Capture the cell that displays the provided text and extract its [x, y] central coordinate. 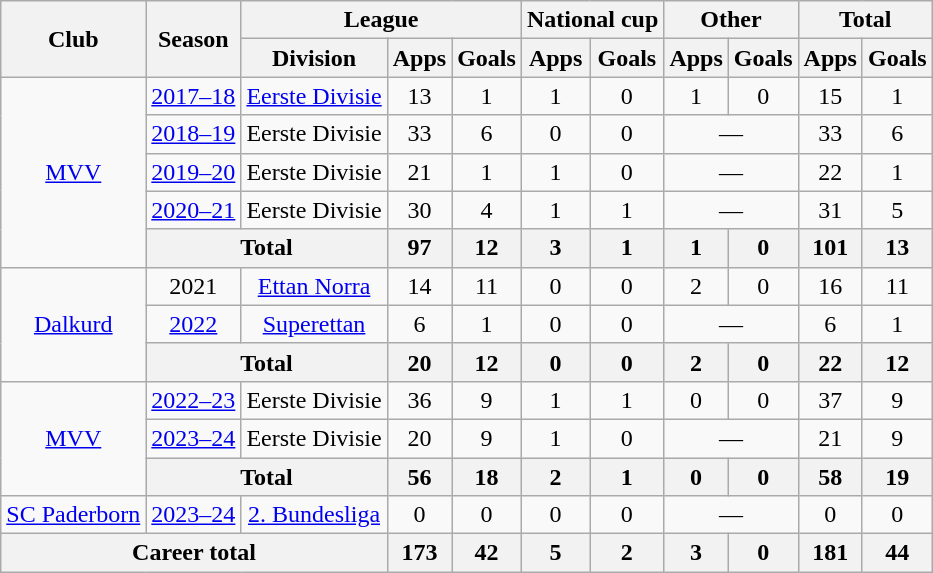
2. Bundesliga [314, 515]
2017–18 [194, 96]
19 [897, 477]
Superettan [314, 324]
Season [194, 39]
Ettan Norra [314, 286]
2019–20 [194, 172]
31 [830, 210]
30 [419, 210]
2022–23 [194, 400]
16 [830, 286]
56 [419, 477]
2022 [194, 324]
18 [487, 477]
Career total [194, 553]
4 [487, 210]
173 [419, 553]
97 [419, 248]
Dalkurd [74, 324]
Other [731, 20]
League [382, 20]
37 [830, 400]
15 [830, 96]
2020–21 [194, 210]
181 [830, 553]
Club [74, 39]
Division [314, 58]
36 [419, 400]
101 [830, 248]
SC Paderborn [74, 515]
58 [830, 477]
14 [419, 286]
2018–19 [194, 134]
44 [897, 553]
2021 [194, 286]
National cup [592, 20]
42 [487, 553]
